Return (x, y) of the center of cell containing provided text 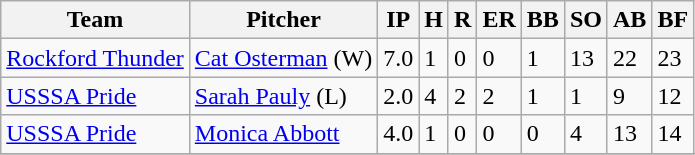
BB (542, 20)
Cat Osterman (W) (283, 58)
R (462, 20)
2.0 (398, 96)
BF (673, 20)
23 (673, 58)
7.0 (398, 58)
IP (398, 20)
Rockford Thunder (96, 58)
12 (673, 96)
Sarah Pauly (L) (283, 96)
Team (96, 20)
Monica Abbott (283, 134)
22 (629, 58)
4.0 (398, 134)
AB (629, 20)
14 (673, 134)
Pitcher (283, 20)
H (434, 20)
9 (629, 96)
SO (586, 20)
ER (499, 20)
